Find where the given text appears and provide that cell's center as [X, Y] coordinate. 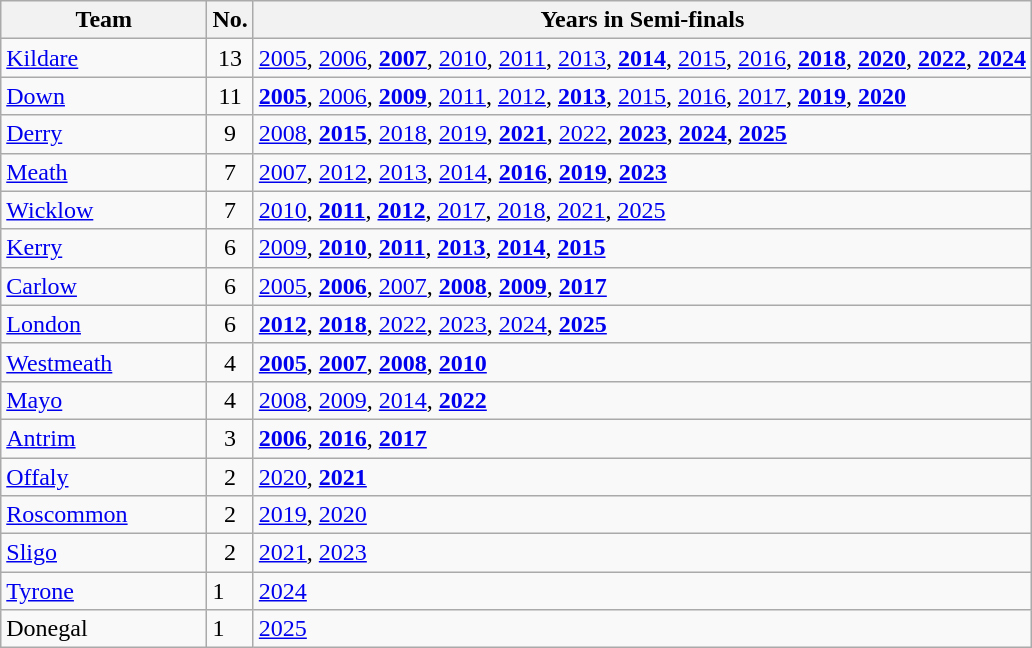
2005, 2007, 2008, 2010 [642, 362]
Derry [104, 134]
Donegal [104, 629]
Sligo [104, 553]
Wicklow [104, 210]
No. [230, 20]
Meath [104, 172]
Down [104, 96]
Mayo [104, 400]
Carlow [104, 286]
Roscommon [104, 515]
2025 [642, 629]
Kildare [104, 58]
2007, 2012, 2013, 2014, 2016, 2019, 2023 [642, 172]
London [104, 324]
2021, 2023 [642, 553]
2005, 2006, 2007, 2008, 2009, 2017 [642, 286]
Antrim [104, 438]
Team [104, 20]
2005, 2006, 2007, 2010, 2011, 2013, 2014, 2015, 2016, 2018, 2020, 2022, 2024 [642, 58]
3 [230, 438]
11 [230, 96]
Tyrone [104, 591]
2005, 2006, 2009, 2011, 2012, 2013, 2015, 2016, 2017, 2019, 2020 [642, 96]
Kerry [104, 248]
2006, 2016, 2017 [642, 438]
Years in Semi-finals [642, 20]
2024 [642, 591]
2012, 2018, 2022, 2023, 2024, 2025 [642, 324]
Westmeath [104, 362]
2008, 2015, 2018, 2019, 2021, 2022, 2023, 2024, 2025 [642, 134]
Offaly [104, 477]
13 [230, 58]
2009, 2010, 2011, 2013, 2014, 2015 [642, 248]
9 [230, 134]
2010, 2011, 2012, 2017, 2018, 2021, 2025 [642, 210]
2020, 2021 [642, 477]
2019, 2020 [642, 515]
2008, 2009, 2014, 2022 [642, 400]
